Find where the given text appears and provide that cell's center as (X, Y) coordinate. 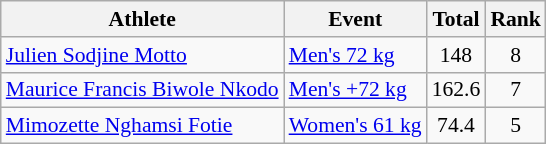
Maurice Francis Biwole Nkodo (142, 90)
Men's 72 kg (356, 55)
8 (516, 55)
74.4 (456, 126)
Rank (516, 19)
Total (456, 19)
Athlete (142, 19)
Women's 61 kg (356, 126)
7 (516, 90)
148 (456, 55)
5 (516, 126)
Event (356, 19)
162.6 (456, 90)
Julien Sodjine Motto (142, 55)
Men's +72 kg (356, 90)
Mimozette Nghamsi Fotie (142, 126)
